Detect which cell encompasses the target text, then output its [x, y] center coordinate. 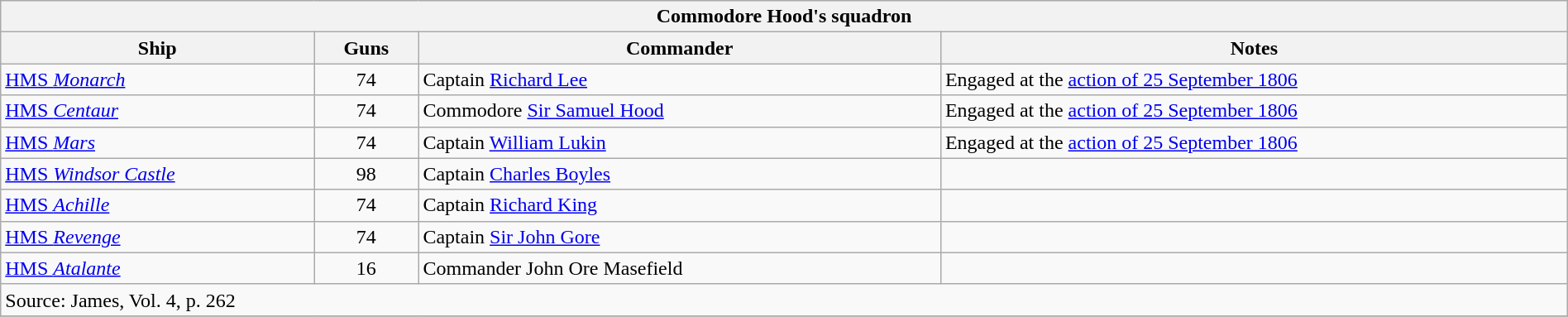
HMS Centaur [157, 111]
Captain Charles Boyles [680, 174]
16 [366, 268]
HMS Monarch [157, 79]
Captain Sir John Gore [680, 237]
Notes [1254, 48]
98 [366, 174]
Commodore Sir Samuel Hood [680, 111]
HMS Windsor Castle [157, 174]
HMS Atalante [157, 268]
HMS Revenge [157, 237]
Commander John Ore Masefield [680, 268]
Commodore Hood's squadron [784, 17]
Source: James, Vol. 4, p. 262 [784, 300]
Captain Richard King [680, 205]
HMS Mars [157, 142]
Captain Richard Lee [680, 79]
Guns [366, 48]
Commander [680, 48]
HMS Achille [157, 205]
Captain William Lukin [680, 142]
Ship [157, 48]
